Return the [X, Y] coordinate for the center point of the cell that contains the specified text.  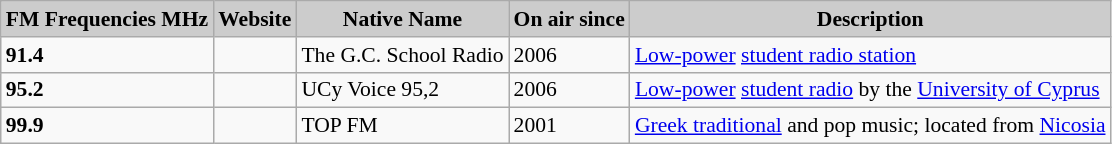
99.9 [107, 126]
UCy Voice 95,2 [402, 90]
Low-power student radio station [870, 55]
The G.C. School Radio [402, 55]
Description [870, 19]
Greek traditional and pop music; located from Nicosia [870, 126]
Website [254, 19]
91.4 [107, 55]
2001 [570, 126]
FM Frequencies MHz [107, 19]
Native Name [402, 19]
95.2 [107, 90]
TOP FM [402, 126]
Low-power student radio by the University of Cyprus [870, 90]
On air since [570, 19]
